Pinpoint the cell where the given text exists, returning its (X, Y) midpoint coordinate. 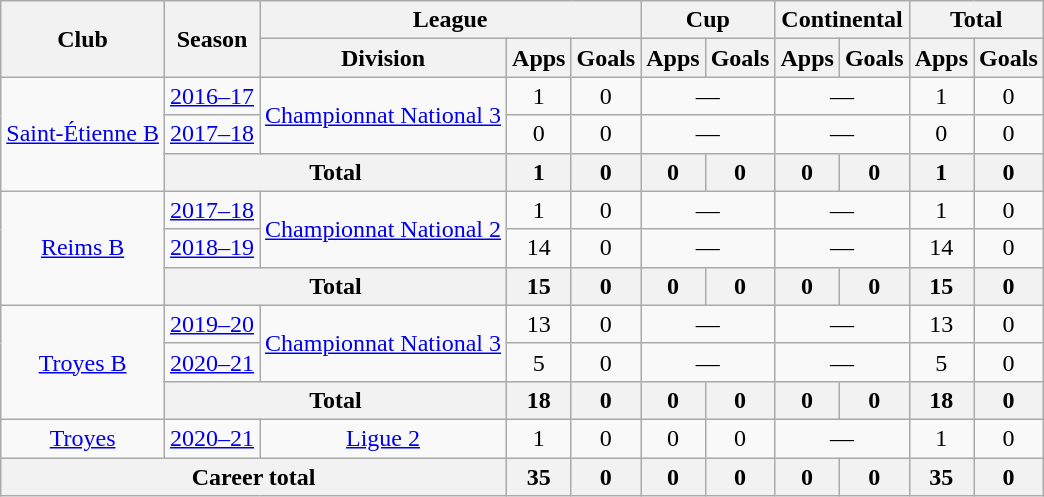
Saint-Étienne B (83, 134)
2019–20 (212, 324)
Cup (708, 20)
League (450, 20)
Championnat National 2 (384, 229)
Continental (842, 20)
2016–17 (212, 96)
Troyes B (83, 362)
Club (83, 39)
Ligue 2 (384, 438)
Troyes (83, 438)
Reims B (83, 248)
Season (212, 39)
Division (384, 58)
2018–19 (212, 248)
Career total (254, 477)
